Output the [x, y] coordinate of the center of the cell containing the given text.  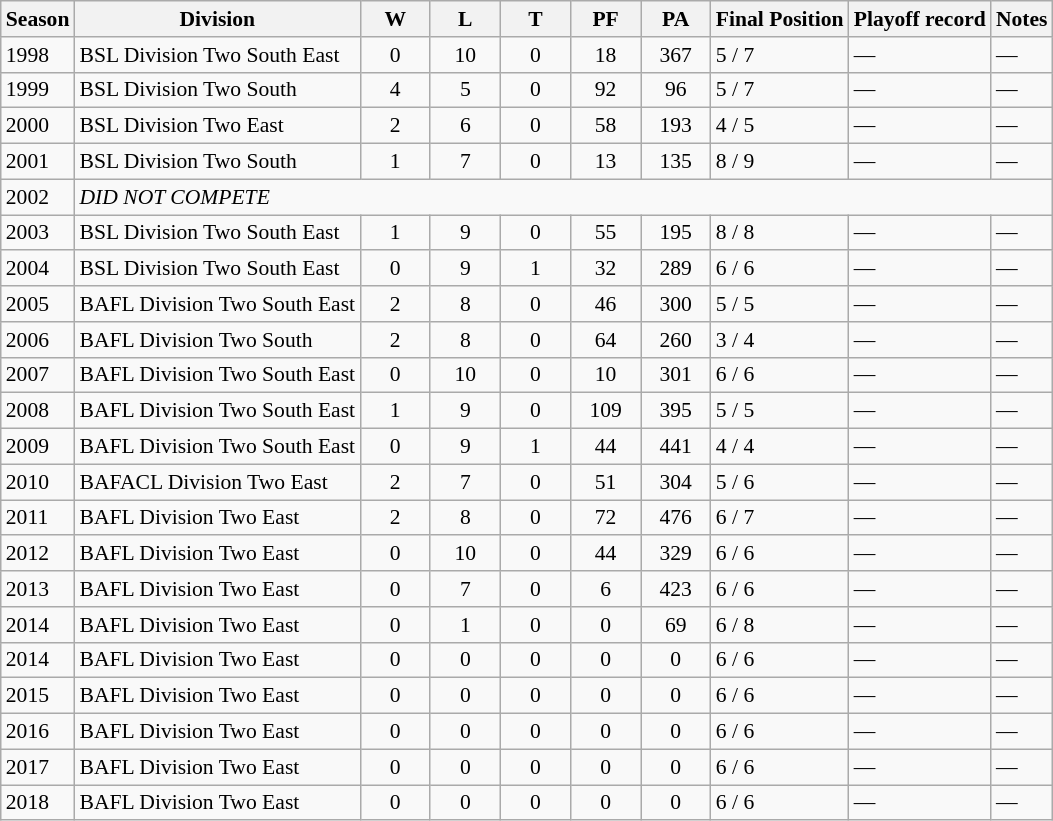
Notes [1022, 19]
135 [676, 162]
Division [217, 19]
8 / 9 [780, 162]
Playoff record [920, 19]
301 [676, 375]
1998 [38, 55]
423 [676, 589]
3 / 4 [780, 340]
5 [465, 90]
Final Position [780, 19]
2013 [38, 589]
8 / 8 [780, 233]
4 / 5 [780, 126]
195 [676, 233]
4 / 4 [780, 447]
96 [676, 90]
2016 [38, 732]
92 [606, 90]
BAFACL Division Two East [217, 482]
18 [606, 55]
2004 [38, 269]
109 [606, 411]
2000 [38, 126]
2003 [38, 233]
72 [606, 518]
2012 [38, 554]
58 [606, 126]
289 [676, 269]
DID NOT COMPETE [563, 197]
304 [676, 482]
1999 [38, 90]
T [535, 19]
441 [676, 447]
2018 [38, 803]
2007 [38, 375]
2006 [38, 340]
L [465, 19]
5 / 6 [780, 482]
260 [676, 340]
PF [606, 19]
2001 [38, 162]
55 [606, 233]
2010 [38, 482]
6 / 7 [780, 518]
13 [606, 162]
2017 [38, 767]
BSL Division Two East [217, 126]
32 [606, 269]
395 [676, 411]
W [395, 19]
300 [676, 304]
46 [606, 304]
2015 [38, 696]
2011 [38, 518]
PA [676, 19]
2008 [38, 411]
367 [676, 55]
64 [606, 340]
BAFL Division Two South [217, 340]
329 [676, 554]
193 [676, 126]
51 [606, 482]
476 [676, 518]
Season [38, 19]
4 [395, 90]
2002 [38, 197]
2009 [38, 447]
69 [676, 625]
2005 [38, 304]
6 / 8 [780, 625]
